Return the (X, Y) coordinate for the center point of the cell that contains the specified text.  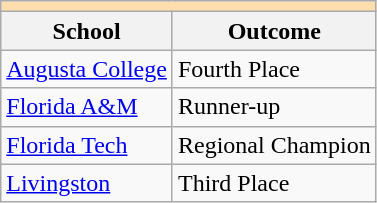
Augusta College (87, 69)
Fourth Place (274, 69)
Livingston (87, 183)
School (87, 31)
Runner-up (274, 107)
Regional Champion (274, 145)
Florida Tech (87, 145)
Florida A&M (87, 107)
Outcome (274, 31)
Third Place (274, 183)
